Determine the [x, y] coordinate at the center of the cell enclosing the given text.  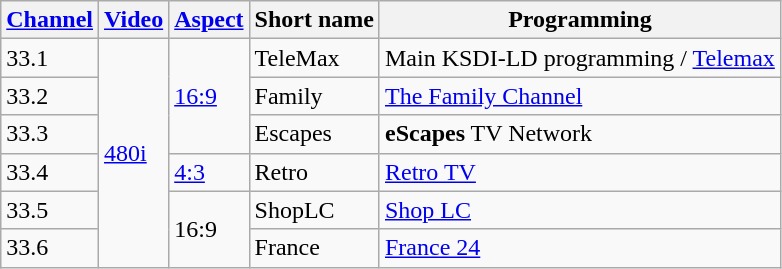
33.1 [50, 58]
33.6 [50, 248]
ShopLC [314, 210]
Channel [50, 20]
The Family Channel [580, 96]
eScapes TV Network [580, 134]
33.2 [50, 96]
Video [134, 20]
Retro [314, 172]
Short name [314, 20]
Escapes [314, 134]
33.3 [50, 134]
Family [314, 96]
33.4 [50, 172]
TeleMax [314, 58]
33.5 [50, 210]
Aspect [209, 20]
4:3 [209, 172]
Programming [580, 20]
480i [134, 153]
France 24 [580, 248]
Main KSDI-LD programming / Telemax [580, 58]
Shop LC [580, 210]
Retro TV [580, 172]
France [314, 248]
